From the cell containing the given text, extract its center point as (X, Y) coordinate. 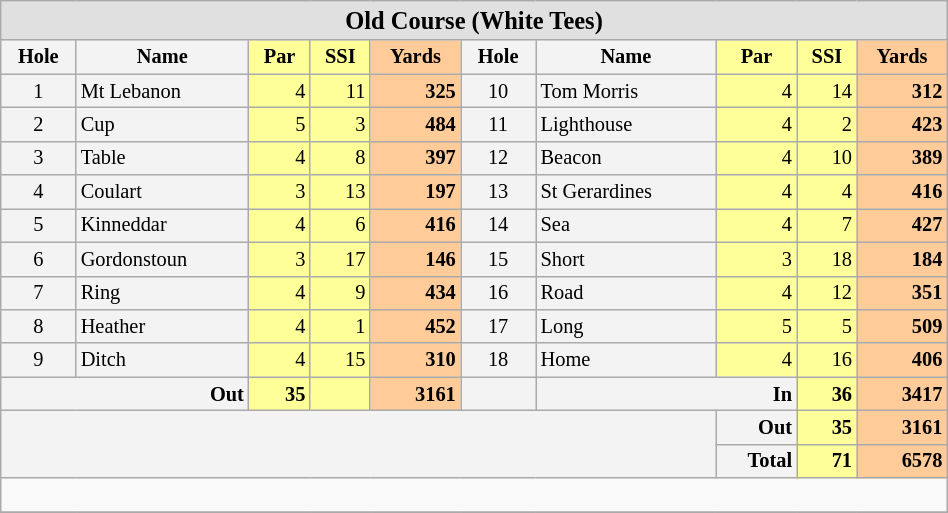
406 (902, 360)
389 (902, 158)
3417 (902, 394)
Ring (162, 293)
427 (902, 225)
Sea (626, 225)
Total (756, 461)
6578 (902, 461)
146 (415, 259)
312 (902, 91)
351 (902, 293)
Heather (162, 326)
Lighthouse (626, 124)
In (666, 394)
452 (415, 326)
Cup (162, 124)
Table (162, 158)
Old Course (White Tees) (474, 20)
Beacon (626, 158)
36 (827, 394)
Coulart (162, 192)
325 (415, 91)
Gordonstoun (162, 259)
434 (415, 293)
423 (902, 124)
Ditch (162, 360)
484 (415, 124)
310 (415, 360)
Road (626, 293)
Mt Lebanon (162, 91)
197 (415, 192)
St Gerardines (626, 192)
Short (626, 259)
Kinneddar (162, 225)
184 (902, 259)
509 (902, 326)
Home (626, 360)
71 (827, 461)
Tom Morris (626, 91)
Long (626, 326)
397 (415, 158)
